Capture the cell that displays the provided text and extract its (x, y) central coordinate. 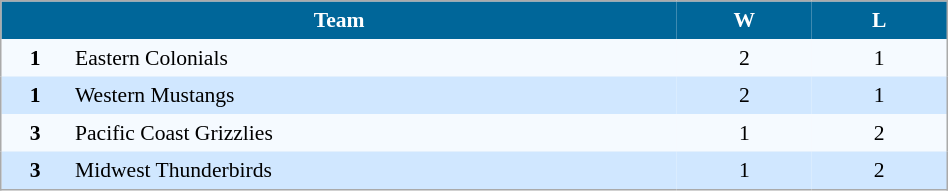
Pacific Coast Grizzlies (373, 133)
Western Mustangs (373, 95)
Midwest Thunderbirds (373, 171)
Eastern Colonials (373, 58)
W (744, 20)
L (880, 20)
Team (339, 20)
